Search for the cell housing the specified text and yield its [X, Y] center coordinate. 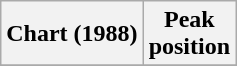
Peakposition [189, 34]
Chart (1988) [72, 34]
